Determine the [x, y] coordinate at the center of the cell enclosing the given text.  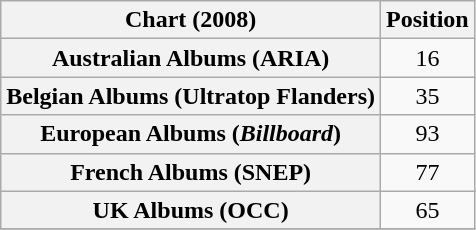
French Albums (SNEP) [191, 172]
Position [428, 20]
UK Albums (OCC) [191, 210]
Belgian Albums (Ultratop Flanders) [191, 96]
Australian Albums (ARIA) [191, 58]
35 [428, 96]
77 [428, 172]
16 [428, 58]
93 [428, 134]
European Albums (Billboard) [191, 134]
Chart (2008) [191, 20]
65 [428, 210]
